Detect which cell encompasses the target text, then output its (x, y) center coordinate. 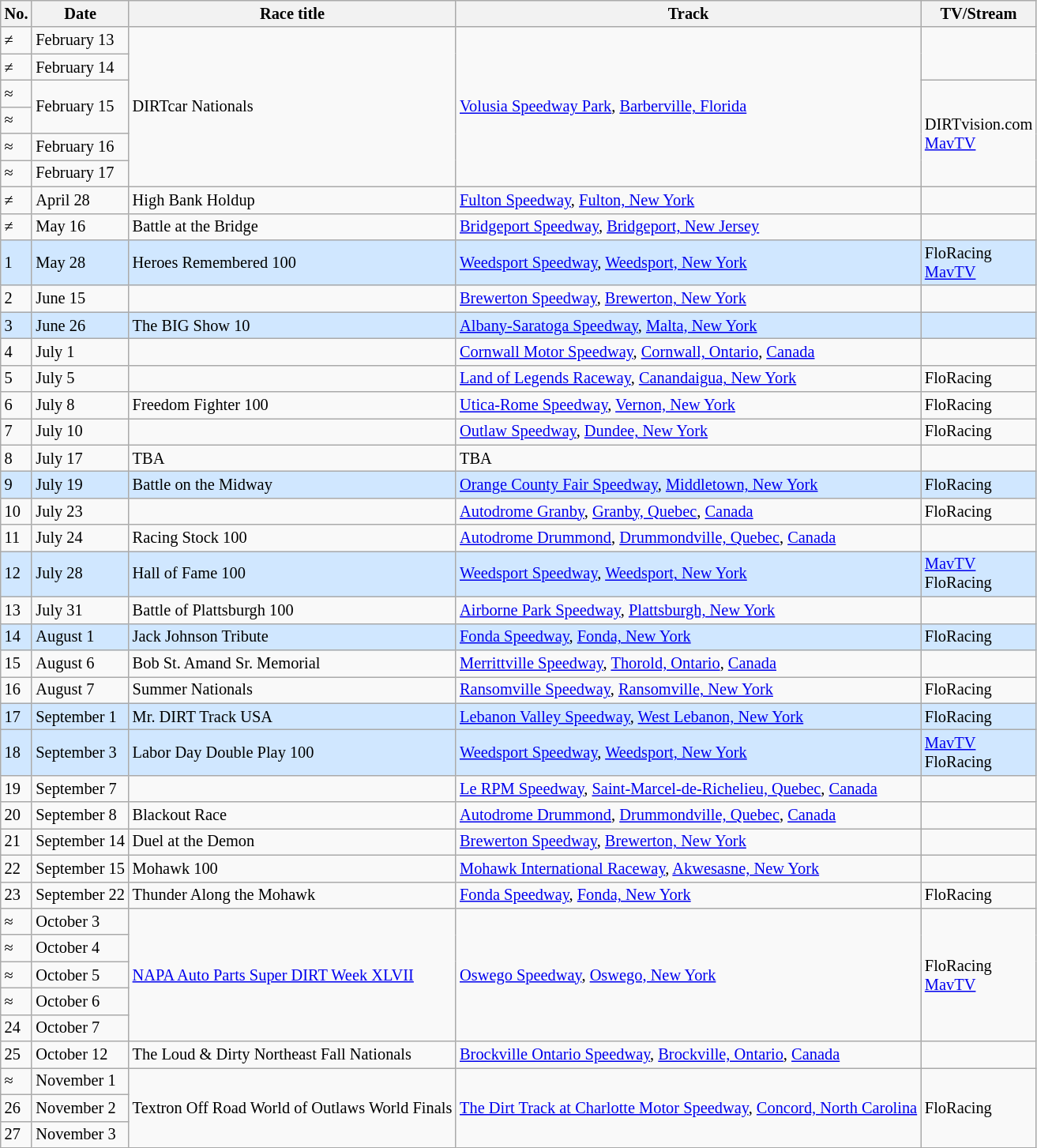
February 17 (80, 173)
10 (17, 511)
Utica-Rome Speedway, Vernon, New York (689, 405)
Jack Johnson Tribute (292, 637)
July 24 (80, 538)
Bridgeport Speedway, Bridgeport, New Jersey (689, 227)
24 (17, 1028)
October 7 (80, 1028)
26 (17, 1108)
Textron Off Road World of Outlaws World Finals (292, 1108)
TV/Stream (979, 13)
Battle at the Bridge (292, 227)
DIRTvision.comMavTV (979, 133)
February 13 (80, 40)
February 15 (80, 106)
Brockville Ontario Speedway, Brockville, Ontario, Canada (689, 1055)
September 22 (80, 895)
July 1 (80, 352)
Fulton Speedway, Fulton, New York (689, 200)
22 (17, 868)
NAPA Auto Parts Super DIRT Week XLVII (292, 974)
Merrittville Speedway, Thorold, Ontario, Canada (689, 663)
July 23 (80, 511)
4 (17, 352)
Outlaw Speedway, Dundee, New York (689, 431)
Battle on the Midway (292, 484)
Labor Day Double Play 100 (292, 752)
Lebanon Valley Speedway, West Lebanon, New York (689, 717)
Autodrome Granby, Granby, Quebec, Canada (689, 511)
9 (17, 484)
21 (17, 841)
June 15 (80, 299)
Freedom Fighter 100 (292, 405)
16 (17, 690)
July 28 (80, 574)
No. (17, 13)
Duel at the Demon (292, 841)
July 19 (80, 484)
Oswego Speedway, Oswego, New York (689, 974)
Land of Legends Raceway, Canandaigua, New York (689, 378)
DIRTcar Nationals (292, 107)
The Loud & Dirty Northeast Fall Nationals (292, 1055)
September 14 (80, 841)
October 5 (80, 975)
Summer Nationals (292, 690)
7 (17, 431)
11 (17, 538)
Thunder Along the Mohawk (292, 895)
September 8 (80, 815)
July 17 (80, 458)
August 7 (80, 690)
Cornwall Motor Speedway, Cornwall, Ontario, Canada (689, 352)
18 (17, 752)
Track (689, 13)
Race title (292, 13)
The Dirt Track at Charlotte Motor Speedway, Concord, North Carolina (689, 1108)
September 15 (80, 868)
Date (80, 13)
August 1 (80, 637)
Le RPM Speedway, Saint-Marcel-de-Richelieu, Quebec, Canada (689, 789)
12 (17, 574)
July 10 (80, 431)
2 (17, 299)
August 6 (80, 663)
Mr. DIRT Track USA (292, 717)
May 16 (80, 227)
15 (17, 663)
Blackout Race (292, 815)
20 (17, 815)
September 3 (80, 752)
Orange County Fair Speedway, Middletown, New York (689, 484)
13 (17, 610)
Volusia Speedway Park, Barberville, Florida (689, 107)
Airborne Park Speedway, Plattsburgh, New York (689, 610)
Albany-Saratoga Speedway, Malta, New York (689, 326)
November 2 (80, 1108)
September 1 (80, 717)
July 5 (80, 378)
Ransomville Speedway, Ransomville, New York (689, 690)
Racing Stock 100 (292, 538)
6 (17, 405)
Heroes Remembered 100 (292, 262)
October 4 (80, 948)
19 (17, 789)
Mohawk International Raceway, Akwesasne, New York (689, 868)
8 (17, 458)
Bob St. Amand Sr. Memorial (292, 663)
October 6 (80, 1001)
25 (17, 1055)
Hall of Fame 100 (292, 574)
June 26 (80, 326)
27 (17, 1135)
17 (17, 717)
Battle of Plattsburgh 100 (292, 610)
September 7 (80, 789)
High Bank Holdup (292, 200)
November 3 (80, 1135)
Mohawk 100 (292, 868)
1 (17, 262)
23 (17, 895)
April 28 (80, 200)
November 1 (80, 1081)
February 16 (80, 147)
October 3 (80, 921)
July 31 (80, 610)
3 (17, 326)
July 8 (80, 405)
14 (17, 637)
February 14 (80, 67)
The BIG Show 10 (292, 326)
5 (17, 378)
October 12 (80, 1055)
May 28 (80, 262)
